Provide the (X, Y) coordinate of the cell's center where the given text is located.  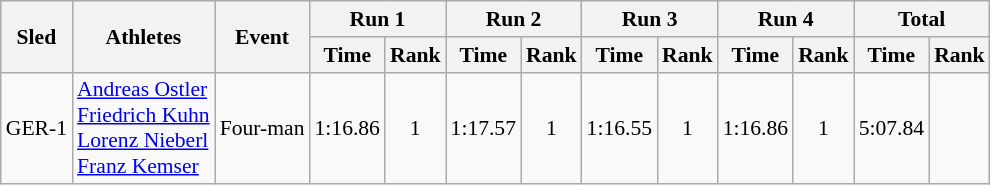
GER-1 (36, 128)
Andreas OstlerFriedrich KuhnLorenz NieberlFranz Kemser (144, 128)
5:07.84 (892, 128)
Run 4 (786, 19)
Run 3 (650, 19)
Sled (36, 36)
Run 2 (514, 19)
Four-man (262, 128)
1:17.57 (484, 128)
Event (262, 36)
1:16.55 (620, 128)
Athletes (144, 36)
Total (922, 19)
Run 1 (377, 19)
